Detect which cell encompasses the target text, then output its [x, y] center coordinate. 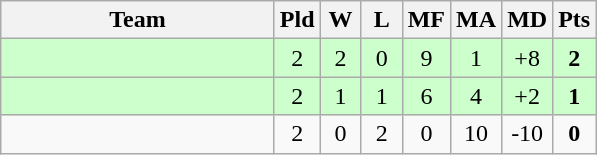
-10 [528, 134]
Team [138, 20]
+8 [528, 58]
10 [476, 134]
MA [476, 20]
9 [426, 58]
6 [426, 96]
Pld [297, 20]
+2 [528, 96]
L [382, 20]
W [340, 20]
Pts [574, 20]
MD [528, 20]
MF [426, 20]
4 [476, 96]
